From the cell containing the given text, extract its center point as (x, y) coordinate. 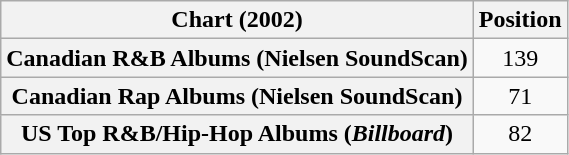
US Top R&B/Hip-Hop Albums (Billboard) (238, 134)
139 (520, 58)
Chart (2002) (238, 20)
Canadian Rap Albums (Nielsen SoundScan) (238, 96)
Canadian R&B Albums (Nielsen SoundScan) (238, 58)
71 (520, 96)
82 (520, 134)
Position (520, 20)
